Output the [X, Y] coordinate of the center of the cell containing the given text.  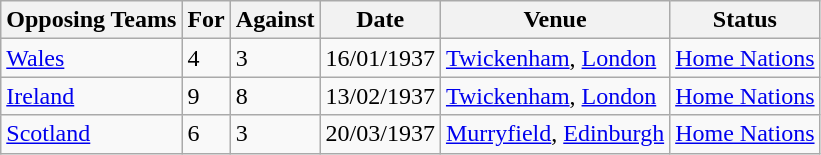
8 [275, 96]
13/02/1937 [380, 96]
Murryfield, Edinburgh [554, 134]
6 [206, 134]
16/01/1937 [380, 58]
For [206, 20]
Against [275, 20]
9 [206, 96]
Scotland [92, 134]
Opposing Teams [92, 20]
Status [745, 20]
Venue [554, 20]
Wales [92, 58]
Ireland [92, 96]
20/03/1937 [380, 134]
Date [380, 20]
4 [206, 58]
